Output the [X, Y] coordinate of the center of the cell containing the given text.  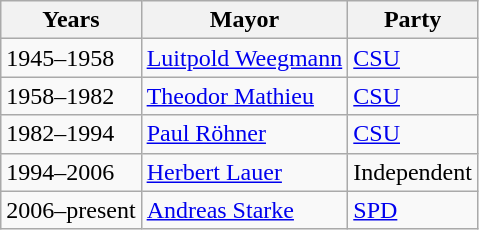
2006–present [71, 210]
1994–2006 [71, 172]
Party [413, 20]
Herbert Lauer [244, 172]
Luitpold Weegmann [244, 58]
1945–1958 [71, 58]
Mayor [244, 20]
Independent [413, 172]
1958–1982 [71, 96]
Years [71, 20]
1982–1994 [71, 134]
Theodor Mathieu [244, 96]
Andreas Starke [244, 210]
SPD [413, 210]
Paul Röhner [244, 134]
